Search for the cell housing the specified text and yield its [X, Y] center coordinate. 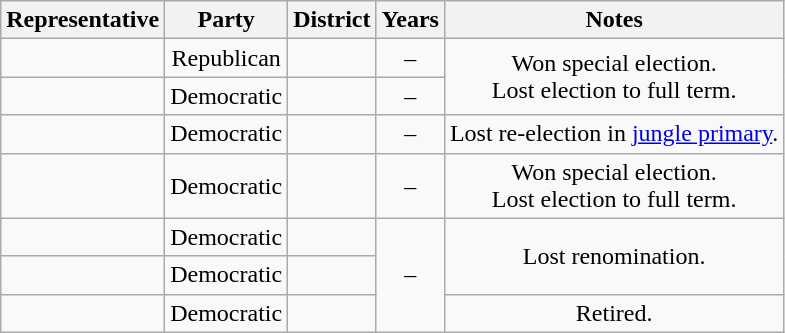
Republican [226, 58]
Years [410, 20]
Lost re-election in jungle primary. [614, 134]
Representative [83, 20]
Retired. [614, 313]
Notes [614, 20]
Party [226, 20]
Lost renomination. [614, 256]
District [332, 20]
